Scan for the cell matching the given text and deliver its [x, y] coordinate at center. 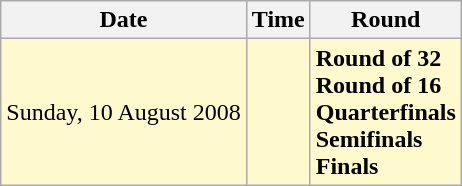
Date [124, 20]
Sunday, 10 August 2008 [124, 112]
Round of 32Round of 16QuarterfinalsSemifinalsFinals [386, 112]
Time [278, 20]
Round [386, 20]
